Find where the given text appears and provide that cell's center as (x, y) coordinate. 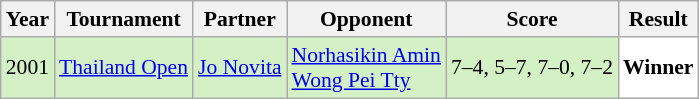
7–4, 5–7, 7–0, 7–2 (532, 68)
Winner (658, 68)
Norhasikin Amin Wong Pei Tty (366, 68)
Thailand Open (124, 68)
Result (658, 19)
Tournament (124, 19)
Opponent (366, 19)
Score (532, 19)
2001 (28, 68)
Jo Novita (240, 68)
Partner (240, 19)
Year (28, 19)
